Locate the cell with the specified text and output its [x, y] center coordinate. 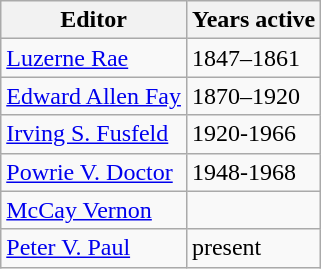
1920-1966 [253, 134]
Peter V. Paul [94, 248]
McCay Vernon [94, 210]
1847–1861 [253, 58]
Irving S. Fusfeld [94, 134]
present [253, 248]
Luzerne Rae [94, 58]
Years active [253, 20]
1948-1968 [253, 172]
1870–1920 [253, 96]
Powrie V. Doctor [94, 172]
Edward Allen Fay [94, 96]
Editor [94, 20]
